Determine the [X, Y] coordinate at the center of the cell enclosing the given text.  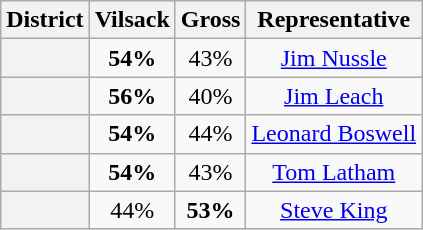
56% [132, 96]
53% [210, 210]
Steve King [334, 210]
District [45, 20]
40% [210, 96]
Jim Nussle [334, 58]
Vilsack [132, 20]
Tom Latham [334, 172]
Gross [210, 20]
Representative [334, 20]
Jim Leach [334, 96]
Leonard Boswell [334, 134]
